Extract the (x, y) coordinate from the center of the cell holding the provided text.  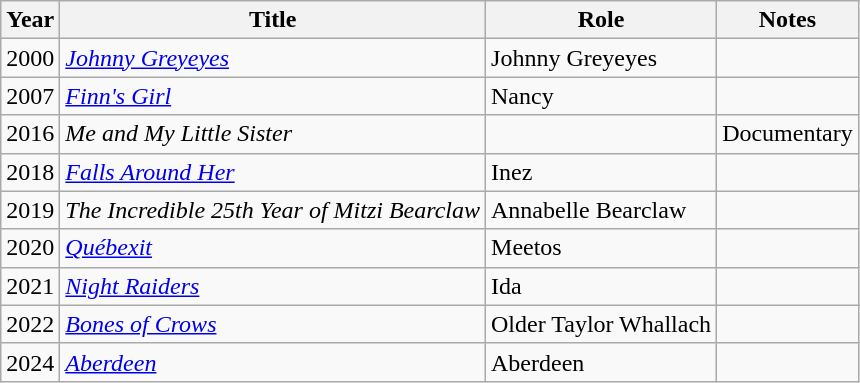
Québexit (273, 248)
Older Taylor Whallach (602, 324)
Notes (788, 20)
Year (30, 20)
2020 (30, 248)
Falls Around Her (273, 172)
Annabelle Bearclaw (602, 210)
2022 (30, 324)
Title (273, 20)
Documentary (788, 134)
Nancy (602, 96)
Ida (602, 286)
2007 (30, 96)
2018 (30, 172)
The Incredible 25th Year of Mitzi Bearclaw (273, 210)
2024 (30, 362)
Finn's Girl (273, 96)
Meetos (602, 248)
2021 (30, 286)
2016 (30, 134)
Bones of Crows (273, 324)
2019 (30, 210)
Night Raiders (273, 286)
Me and My Little Sister (273, 134)
Role (602, 20)
Inez (602, 172)
2000 (30, 58)
